Output the (X, Y) coordinate of the center of the cell containing the given text.  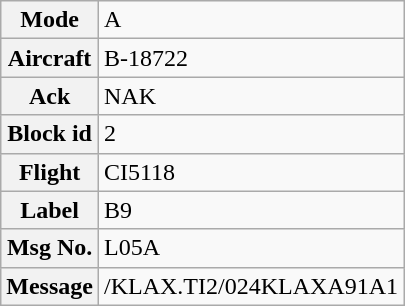
Label (50, 210)
/KLAX.TI2/024KLAXA91A1 (250, 286)
B9 (250, 210)
L05A (250, 248)
2 (250, 134)
Aircraft (50, 58)
Ack (50, 96)
B-18722 (250, 58)
Mode (50, 20)
Message (50, 286)
CI5118 (250, 172)
NAK (250, 96)
Block id (50, 134)
Msg No. (50, 248)
A (250, 20)
Flight (50, 172)
